From the cell containing the given text, extract its center point as (x, y) coordinate. 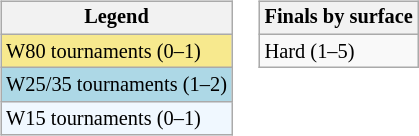
W15 tournaments (0–1) (116, 119)
W80 tournaments (0–1) (116, 51)
Legend (116, 18)
W25/35 tournaments (1–2) (116, 85)
Finals by surface (339, 18)
Hard (1–5) (339, 51)
